Extract the (x, y) coordinate from the center of the cell holding the provided text.  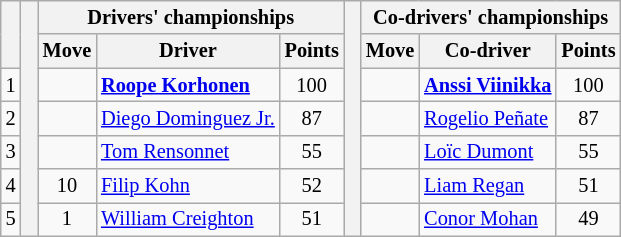
Co-driver (488, 51)
4 (11, 186)
2 (11, 118)
Driver (188, 51)
Rogelio Peñate (488, 118)
Roope Korhonen (188, 85)
52 (312, 186)
10 (67, 186)
Filip Kohn (188, 186)
Liam Regan (488, 186)
Tom Rensonnet (188, 152)
5 (11, 219)
William Creighton (188, 219)
Drivers' championships (191, 17)
Co-drivers' championships (491, 17)
3 (11, 152)
Loïc Dumont (488, 152)
Conor Mohan (488, 219)
49 (588, 219)
Diego Dominguez Jr. (188, 118)
Anssi Viinikka (488, 85)
